Find where the given text appears and provide that cell's center as (x, y) coordinate. 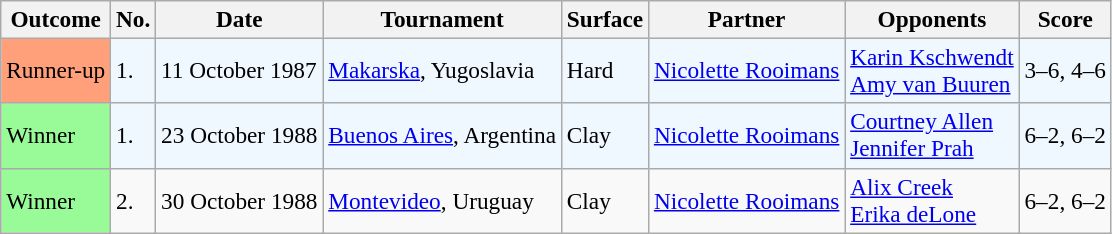
No. (134, 19)
Opponents (932, 19)
Partner (746, 19)
3–6, 4–6 (1065, 70)
Karin Kschwendt Amy van Buuren (932, 70)
30 October 1988 (240, 200)
23 October 1988 (240, 136)
Courtney Allen Jennifer Prah (932, 136)
Montevideo, Uruguay (442, 200)
11 October 1987 (240, 70)
Date (240, 19)
Alix Creek Erika deLone (932, 200)
Outcome (56, 19)
2. (134, 200)
Surface (604, 19)
Score (1065, 19)
Makarska, Yugoslavia (442, 70)
Buenos Aires, Argentina (442, 136)
Runner-up (56, 70)
Tournament (442, 19)
Hard (604, 70)
